Search for the cell housing the specified text and yield its [X, Y] center coordinate. 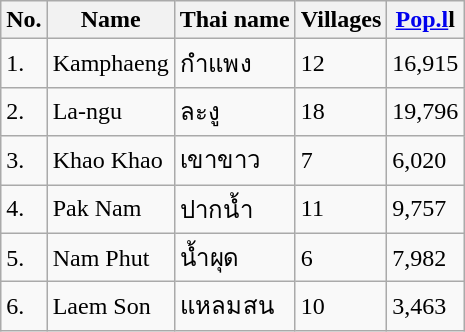
3. [24, 160]
6 [341, 258]
6,020 [426, 160]
19,796 [426, 112]
9,757 [426, 208]
3,463 [426, 306]
Villages [341, 20]
น้ำผุด [234, 258]
16,915 [426, 64]
Khao Khao [110, 160]
Name [110, 20]
11 [341, 208]
7,982 [426, 258]
Pop.ll [426, 20]
แหลมสน [234, 306]
7 [341, 160]
18 [341, 112]
ละงู [234, 112]
Thai name [234, 20]
เขาขาว [234, 160]
12 [341, 64]
1. [24, 64]
4. [24, 208]
Nam Phut [110, 258]
Laem Son [110, 306]
กำแพง [234, 64]
La-ngu [110, 112]
Kamphaeng [110, 64]
No. [24, 20]
ปากน้ำ [234, 208]
2. [24, 112]
5. [24, 258]
Pak Nam [110, 208]
6. [24, 306]
10 [341, 306]
